Extract the [X, Y] coordinate from the center of the cell holding the provided text.  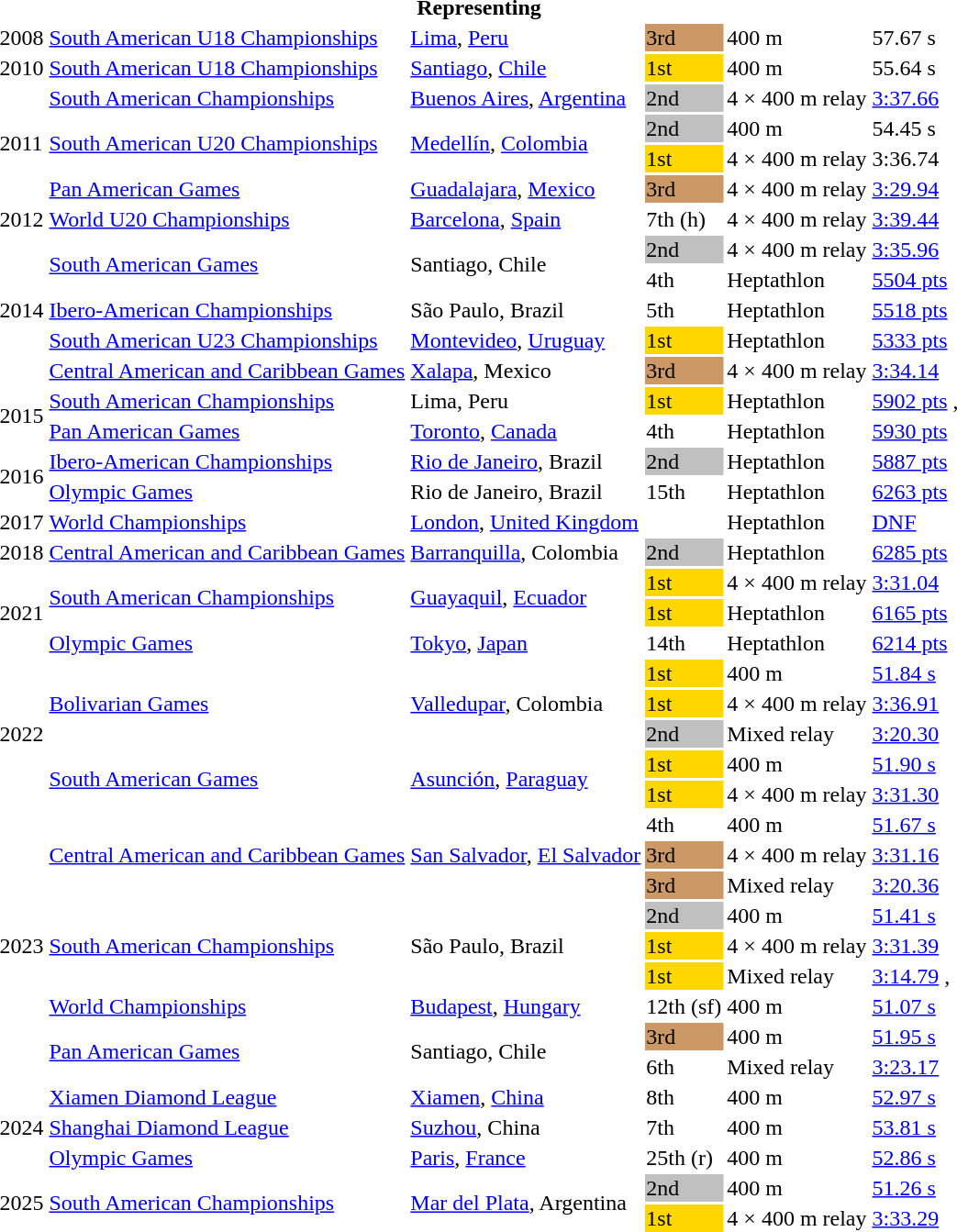
San Salvador, El Salvador [526, 855]
25th (r) [684, 1158]
14th [684, 643]
6th [684, 1067]
Xiamen Diamond League [228, 1097]
Shanghai Diamond League [228, 1127]
15th [684, 492]
Barranquilla, Colombia [526, 552]
Suzhou, China [526, 1127]
Xalapa, Mexico [526, 371]
7th [684, 1127]
12th (sf) [684, 1006]
8th [684, 1097]
London, United Kingdom [526, 522]
Valledupar, Colombia [526, 704]
Asunción, Paraguay [526, 780]
Bolivarian Games [228, 704]
Buenos Aires, Argentina [526, 98]
Mar del Plata, Argentina [526, 1204]
South American U20 Championships [228, 143]
Budapest, Hungary [526, 1006]
World U20 Championships [228, 219]
Medellín, Colombia [526, 143]
Toronto, Canada [526, 431]
Paris, France [526, 1158]
Barcelona, Spain [526, 219]
South American U23 Championships [228, 340]
Guadalajara, Mexico [526, 189]
Xiamen, China [526, 1097]
Tokyo, Japan [526, 643]
Montevideo, Uruguay [526, 340]
Guayaquil, Ecuador [526, 598]
5th [684, 310]
7th (h) [684, 219]
